Return the [x, y] coordinate for the center point of the cell that contains the specified text.  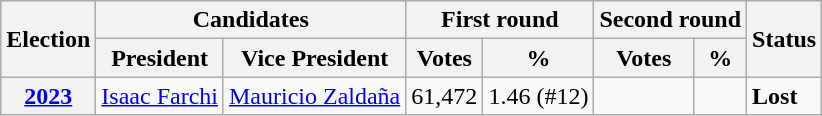
61,472 [444, 96]
President [160, 58]
Status [784, 39]
Vice President [314, 58]
Lost [784, 96]
Isaac Farchi [160, 96]
Election [48, 39]
Candidates [251, 20]
Mauricio Zaldaña [314, 96]
First round [500, 20]
1.46 (#12) [538, 96]
2023 [48, 96]
Second round [670, 20]
